Find where the given text appears and provide that cell's center as (X, Y) coordinate. 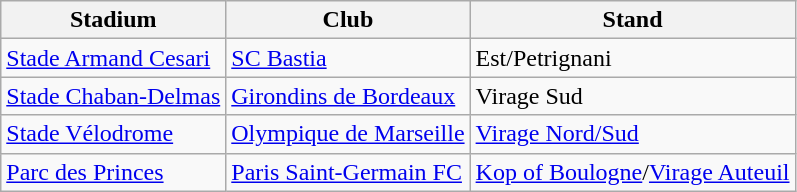
Kop of Boulogne/Virage Auteuil (632, 172)
Virage Sud (632, 96)
Parc des Princes (114, 172)
Stade Armand Cesari (114, 58)
Virage Nord/Sud (632, 134)
Stade Vélodrome (114, 134)
Paris Saint-Germain FC (348, 172)
Stand (632, 20)
Girondins de Bordeaux (348, 96)
SC Bastia (348, 58)
Est/Petrignani (632, 58)
Stadium (114, 20)
Stade Chaban-Delmas (114, 96)
Olympique de Marseille (348, 134)
Club (348, 20)
